From the cell containing the given text, extract its center point as [X, Y] coordinate. 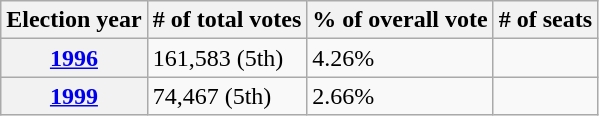
74,467 (5th) [227, 96]
1999 [74, 96]
# of total votes [227, 20]
1996 [74, 58]
Election year [74, 20]
% of overall vote [400, 20]
161,583 (5th) [227, 58]
2.66% [400, 96]
# of seats [545, 20]
4.26% [400, 58]
